Extract the (X, Y) coordinate from the center of the cell holding the provided text.  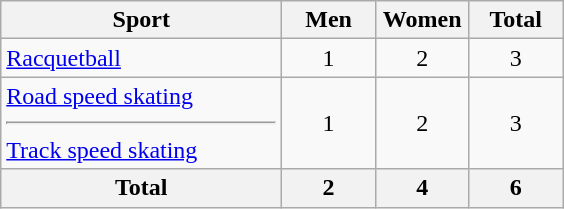
Road speed skatingTrack speed skating (142, 123)
4 (422, 188)
Men (329, 20)
Racquetball (142, 58)
Women (422, 20)
6 (516, 188)
Sport (142, 20)
